Output the (x, y) coordinate of the center of the cell containing the given text.  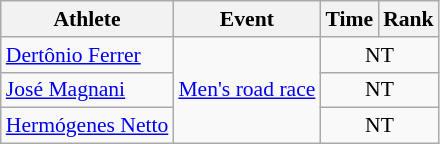
Men's road race (246, 90)
Hermógenes Netto (88, 126)
Athlete (88, 19)
Rank (408, 19)
Event (246, 19)
Dertônio Ferrer (88, 55)
José Magnani (88, 90)
Time (349, 19)
